Scan for the cell matching the given text and deliver its (x, y) coordinate at center. 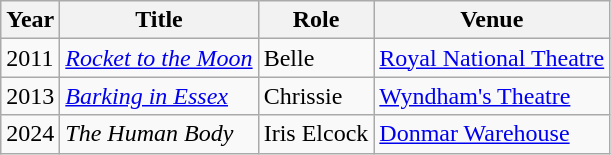
2024 (30, 134)
Role (316, 20)
Barking in Essex (159, 96)
Rocket to the Moon (159, 58)
Year (30, 20)
Chrissie (316, 96)
2013 (30, 96)
Wyndham's Theatre (492, 96)
The Human Body (159, 134)
2011 (30, 58)
Iris Elcock (316, 134)
Belle (316, 58)
Donmar Warehouse (492, 134)
Royal National Theatre (492, 58)
Title (159, 20)
Venue (492, 20)
